Find where the given text appears and provide that cell's center as (X, Y) coordinate. 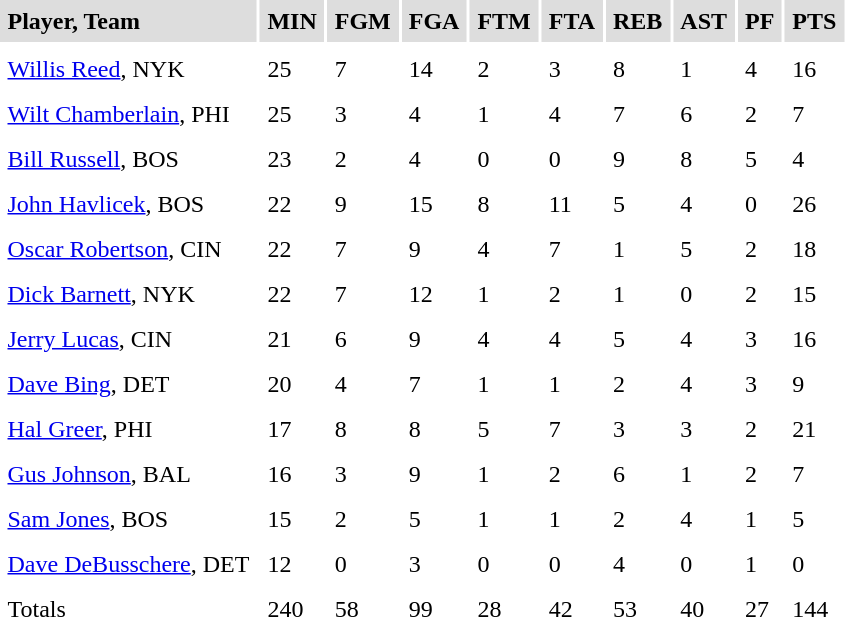
23 (292, 159)
FTA (572, 21)
11 (572, 204)
PTS (814, 21)
Jerry Lucas, CIN (128, 339)
Dave DeBusschere, DET (128, 564)
Hal Greer, PHI (128, 429)
PF (760, 21)
14 (434, 69)
Willis Reed, NYK (128, 69)
17 (292, 429)
Sam Jones, BOS (128, 519)
Gus Johnson, BAL (128, 474)
AST (704, 21)
Oscar Robertson, CIN (128, 249)
MIN (292, 21)
Bill Russell, BOS (128, 159)
REB (637, 21)
FGA (434, 21)
20 (292, 384)
FGM (362, 21)
Dick Barnett, NYK (128, 294)
Player, Team (128, 21)
John Havlicek, BOS (128, 204)
26 (814, 204)
Wilt Chamberlain, PHI (128, 114)
Dave Bing, DET (128, 384)
FTM (504, 21)
18 (814, 249)
